From the cell containing the given text, extract its center point as [x, y] coordinate. 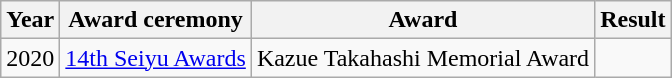
Result [633, 20]
2020 [30, 58]
14th Seiyu Awards [156, 58]
Year [30, 20]
Award ceremony [156, 20]
Kazue Takahashi Memorial Award [422, 58]
Award [422, 20]
